Search for the cell housing the specified text and yield its [X, Y] center coordinate. 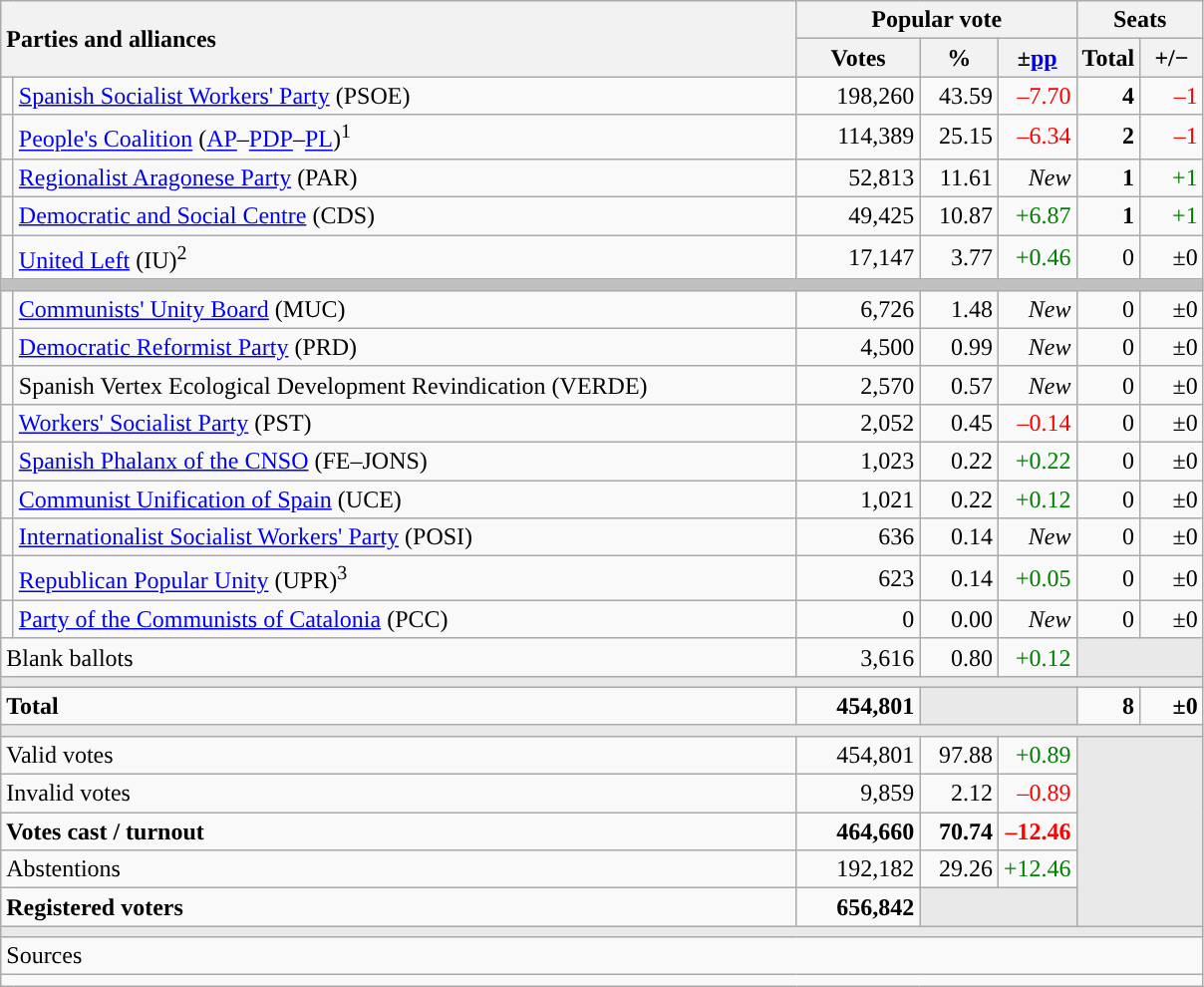
United Left (IU)2 [405, 257]
Invalid votes [399, 794]
Popular vote [937, 20]
Registered voters [399, 907]
Spanish Vertex Ecological Development Revindication (VERDE) [405, 385]
52,813 [858, 177]
Internationalist Socialist Workers' Party (POSI) [405, 537]
Votes cast / turnout [399, 831]
Abstentions [399, 869]
–7.70 [1037, 96]
+0.05 [1037, 578]
656,842 [858, 907]
9,859 [858, 794]
Spanish Socialist Workers' Party (PSOE) [405, 96]
0.45 [959, 423]
3,616 [858, 657]
0.80 [959, 657]
Spanish Phalanx of the CNSO (FE–JONS) [405, 461]
1,021 [858, 499]
3.77 [959, 257]
464,660 [858, 831]
97.88 [959, 756]
Democratic Reformist Party (PRD) [405, 347]
4 [1108, 96]
Workers' Socialist Party (PST) [405, 423]
Party of the Communists of Catalonia (PCC) [405, 619]
% [959, 58]
25.15 [959, 138]
623 [858, 578]
–6.34 [1037, 138]
Votes [858, 58]
0.57 [959, 385]
+0.46 [1037, 257]
–0.14 [1037, 423]
+12.46 [1037, 869]
2.12 [959, 794]
–12.46 [1037, 831]
Seats [1140, 20]
Regionalist Aragonese Party (PAR) [405, 177]
Valid votes [399, 756]
10.87 [959, 216]
2,052 [858, 423]
Communist Unification of Spain (UCE) [405, 499]
43.59 [959, 96]
114,389 [858, 138]
People's Coalition (AP–PDP–PL)1 [405, 138]
2 [1108, 138]
Democratic and Social Centre (CDS) [405, 216]
8 [1108, 706]
Parties and alliances [399, 39]
4,500 [858, 347]
636 [858, 537]
+6.87 [1037, 216]
1,023 [858, 461]
0.99 [959, 347]
11.61 [959, 177]
2,570 [858, 385]
+0.89 [1037, 756]
198,260 [858, 96]
0.00 [959, 619]
70.74 [959, 831]
+/− [1172, 58]
–0.89 [1037, 794]
6,726 [858, 309]
29.26 [959, 869]
192,182 [858, 869]
Sources [602, 956]
+0.22 [1037, 461]
49,425 [858, 216]
1.48 [959, 309]
17,147 [858, 257]
±pp [1037, 58]
Blank ballots [399, 657]
Republican Popular Unity (UPR)3 [405, 578]
Communists' Unity Board (MUC) [405, 309]
